Capture the cell that displays the provided text and extract its [X, Y] central coordinate. 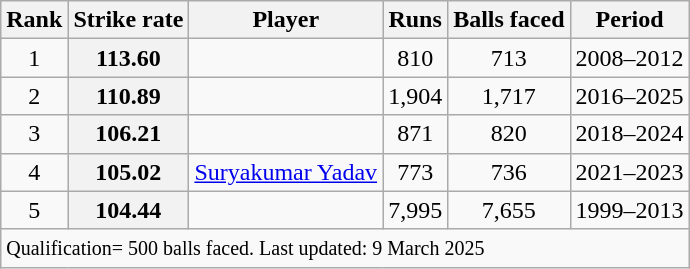
2021–2023 [630, 172]
2016–2025 [630, 96]
810 [416, 58]
4 [34, 172]
Qualification= 500 balls faced. Last updated: 9 March 2025 [345, 248]
106.21 [128, 134]
Rank [34, 20]
Strike rate [128, 20]
773 [416, 172]
Runs [416, 20]
5 [34, 210]
110.89 [128, 96]
105.02 [128, 172]
1 [34, 58]
1999–2013 [630, 210]
713 [509, 58]
7,655 [509, 210]
113.60 [128, 58]
736 [509, 172]
1,717 [509, 96]
2018–2024 [630, 134]
820 [509, 134]
2 [34, 96]
Player [286, 20]
2008–2012 [630, 58]
7,995 [416, 210]
1,904 [416, 96]
Balls faced [509, 20]
Period [630, 20]
871 [416, 134]
Suryakumar Yadav [286, 172]
3 [34, 134]
104.44 [128, 210]
